Determine the (x, y) coordinate at the center of the cell enclosing the given text.  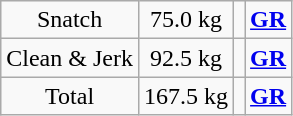
Clean & Jerk (70, 58)
167.5 kg (186, 96)
Snatch (70, 20)
92.5 kg (186, 58)
75.0 kg (186, 20)
Total (70, 96)
